Capture the cell that displays the provided text and extract its [x, y] central coordinate. 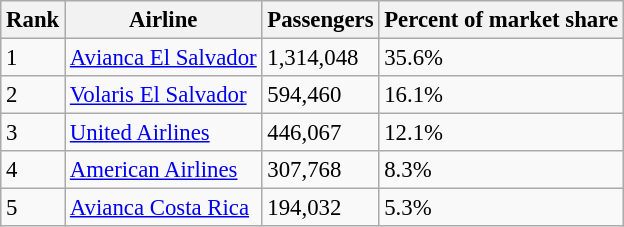
35.6% [501, 58]
307,768 [320, 170]
1,314,048 [320, 58]
16.1% [501, 95]
12.1% [501, 133]
194,032 [320, 208]
3 [33, 133]
Percent of market share [501, 20]
United Airlines [164, 133]
2 [33, 95]
Avianca Costa Rica [164, 208]
4 [33, 170]
5 [33, 208]
Volaris El Salvador [164, 95]
Rank [33, 20]
Airline [164, 20]
446,067 [320, 133]
Passengers [320, 20]
Avianca El Salvador [164, 58]
8.3% [501, 170]
American Airlines [164, 170]
594,460 [320, 95]
5.3% [501, 208]
1 [33, 58]
